Search for the cell housing the specified text and yield its (x, y) center coordinate. 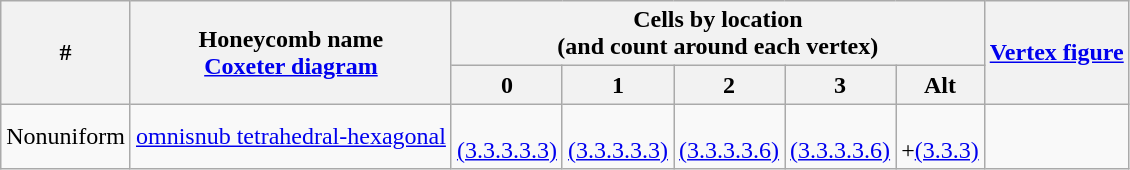
Honeycomb nameCoxeter diagram (290, 52)
# (66, 52)
2 (730, 85)
1 (618, 85)
Alt (940, 85)
omnisnub tetrahedral-hexagonal (290, 136)
+(3.3.3) (940, 136)
Vertex figure (1056, 52)
0 (506, 85)
Nonuniform (66, 136)
Cells by location(and count around each vertex) (718, 34)
3 (840, 85)
